Detect which cell encompasses the target text, then output its [X, Y] center coordinate. 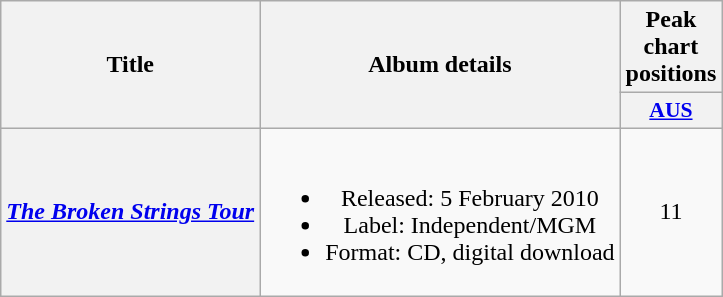
Peak chartpositions [671, 47]
AUS [671, 111]
Album details [440, 65]
The Broken Strings Tour [130, 212]
Title [130, 65]
11 [671, 212]
Released: 5 February 2010Label: Independent/MGMFormat: CD, digital download [440, 212]
